Return (X, Y) of the center of cell containing provided text 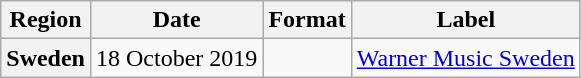
18 October 2019 (176, 58)
Sweden (46, 58)
Format (307, 20)
Label (466, 20)
Region (46, 20)
Date (176, 20)
Warner Music Sweden (466, 58)
